From the cell containing the given text, extract its center point as (X, Y) coordinate. 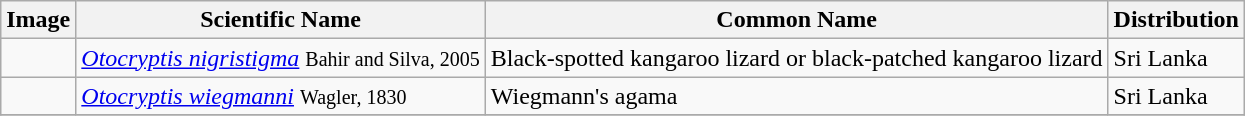
Black-spotted kangaroo lizard or black-patched kangaroo lizard (796, 58)
Wiegmann's agama (796, 96)
Otocryptis nigristigma Bahir and Silva, 2005 (280, 58)
Common Name (796, 20)
Image (38, 20)
Distribution (1176, 20)
Scientific Name (280, 20)
Otocryptis wiegmanni Wagler, 1830 (280, 96)
